Extract the (x, y) coordinate from the center of the cell holding the provided text.  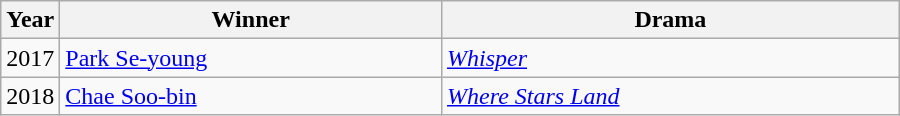
Chae Soo-bin (251, 96)
Year (30, 20)
Winner (251, 20)
Park Se-young (251, 58)
Where Stars Land (671, 96)
2017 (30, 58)
Drama (671, 20)
Whisper (671, 58)
2018 (30, 96)
